From the cell containing the given text, extract its center point as [X, Y] coordinate. 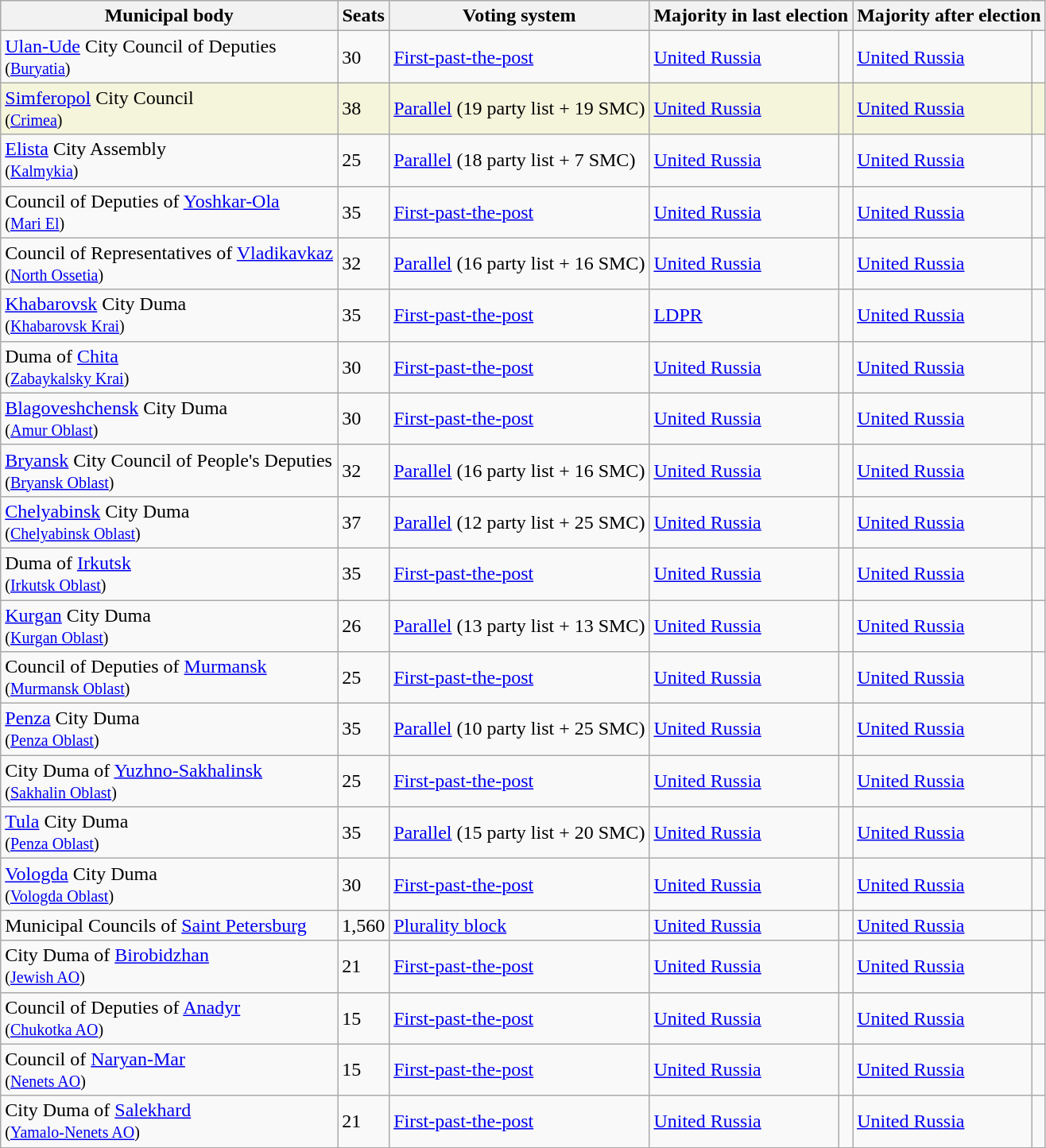
Municipal body [169, 16]
Council of Deputies of Yoshkar-Ola(Mari El) [169, 211]
Kurgan City Duma(Kurgan Oblast) [169, 625]
Majority after election [949, 16]
Parallel (15 party list + 20 SMC) [520, 833]
Seats [364, 16]
Parallel (12 party list + 25 SMC) [520, 522]
Penza City Duma(Penza Oblast) [169, 730]
City Duma of Yuzhno-Sakhalinsk(Sakhalin Oblast) [169, 781]
Vologda City Duma(Vologda Oblast) [169, 884]
Council of Deputies of Murmansk(Murmansk Oblast) [169, 677]
City Duma of Salekhard(Yamalo-Nenets AO) [169, 1121]
Tula City Duma(Penza Oblast) [169, 833]
Parallel (13 party list + 13 SMC) [520, 625]
Chelyabinsk City Duma(Chelyabinsk Oblast) [169, 522]
38 [364, 108]
Council of Deputies of Anadyr(Chukotka AO) [169, 1018]
Municipal Councils of Saint Petersburg [169, 925]
26 [364, 625]
Duma of Chita(Zabaykalsky Krai) [169, 367]
Parallel (19 party list + 19 SMC) [520, 108]
37 [364, 522]
Plurality block [520, 925]
Bryansk City Council of People's Deputies(Bryansk Oblast) [169, 471]
LDPR [744, 315]
Parallel (18 party list + 7 SMC) [520, 161]
Blagoveshchensk City Duma(Amur Oblast) [169, 418]
Khabarovsk City Duma(Khabarovsk Krai) [169, 315]
Ulan-Ude City Council of Deputies(Buryatia) [169, 57]
Simferopol City Council(Crimea) [169, 108]
Parallel (10 party list + 25 SMC) [520, 730]
Voting system [520, 16]
1,560 [364, 925]
Majority in last election [751, 16]
Council of Naryan-Mar(Nenets AO) [169, 1070]
Elista City Assembly(Kalmykia) [169, 161]
Duma of Irkutsk(Irkutsk Oblast) [169, 574]
City Duma of Birobidzhan(Jewish AO) [169, 967]
Council of Representatives of Vladikavkaz(North Ossetia) [169, 264]
